Output the (X, Y) coordinate of the center of the cell containing the given text.  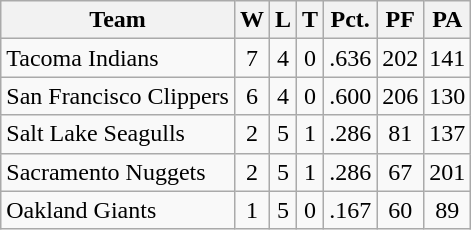
137 (448, 134)
202 (400, 58)
Salt Lake Seagulls (118, 134)
206 (400, 96)
141 (448, 58)
7 (252, 58)
.600 (350, 96)
Oakland Giants (118, 210)
San Francisco Clippers (118, 96)
6 (252, 96)
T (310, 20)
Sacramento Nuggets (118, 172)
60 (400, 210)
PF (400, 20)
L (284, 20)
PA (448, 20)
81 (400, 134)
.167 (350, 210)
.636 (350, 58)
89 (448, 210)
Pct. (350, 20)
67 (400, 172)
130 (448, 96)
W (252, 20)
Tacoma Indians (118, 58)
201 (448, 172)
Team (118, 20)
